Find where the given text appears and provide that cell's center as [X, Y] coordinate. 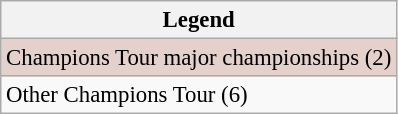
Legend [199, 20]
Other Champions Tour (6) [199, 95]
Champions Tour major championships (2) [199, 58]
